Locate the cell with the specified text and output its (X, Y) center coordinate. 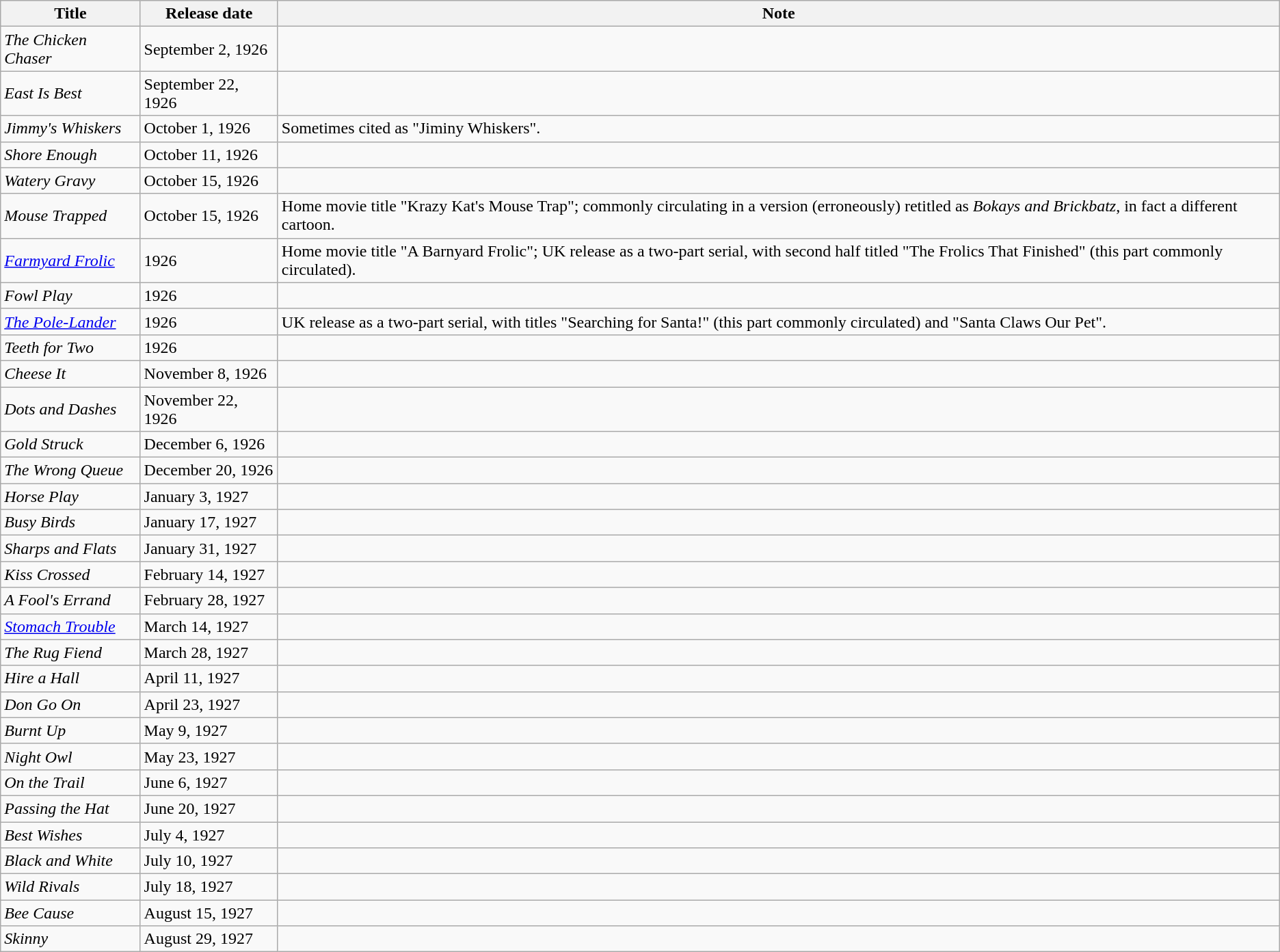
Release date (209, 14)
January 31, 1927 (209, 548)
September 22, 1926 (209, 93)
Don Go On (70, 704)
Gold Struck (70, 445)
The Wrong Queue (70, 471)
May 9, 1927 (209, 730)
August 29, 1927 (209, 939)
July 4, 1927 (209, 835)
Skinny (70, 939)
March 14, 1927 (209, 626)
Burnt Up (70, 730)
A Fool's Errand (70, 600)
June 6, 1927 (209, 782)
January 17, 1927 (209, 523)
Busy Birds (70, 523)
Teeth for Two (70, 347)
Night Owl (70, 756)
November 8, 1926 (209, 373)
January 3, 1927 (209, 497)
The Rug Fiend (70, 652)
Title (70, 14)
East Is Best (70, 93)
Horse Play (70, 497)
The Chicken Chaser (70, 49)
Best Wishes (70, 835)
Stomach Trouble (70, 626)
July 10, 1927 (209, 861)
November 22, 1926 (209, 409)
Sharps and Flats (70, 548)
Kiss Crossed (70, 574)
Shore Enough (70, 155)
February 28, 1927 (209, 600)
Dots and Dashes (70, 409)
September 2, 1926 (209, 49)
Wild Rivals (70, 887)
UK release as a two-part serial, with titles "Searching for Santa!" (this part commonly circulated) and "Santa Claws Our Pet". (778, 321)
Cheese It (70, 373)
Farmyard Frolic (70, 260)
Fowl Play (70, 295)
Passing the Hat (70, 808)
December 6, 1926 (209, 445)
April 11, 1927 (209, 678)
June 20, 1927 (209, 808)
Jimmy's Whiskers (70, 129)
Hire a Hall (70, 678)
October 11, 1926 (209, 155)
February 14, 1927 (209, 574)
October 1, 1926 (209, 129)
Watery Gravy (70, 181)
April 23, 1927 (209, 704)
May 23, 1927 (209, 756)
Bee Cause (70, 913)
July 18, 1927 (209, 887)
Sometimes cited as "Jiminy Whiskers". (778, 129)
March 28, 1927 (209, 652)
Black and White (70, 861)
August 15, 1927 (209, 913)
Mouse Trapped (70, 216)
The Pole-Lander (70, 321)
December 20, 1926 (209, 471)
Note (778, 14)
On the Trail (70, 782)
